Locate the cell with the specified text and output its [x, y] center coordinate. 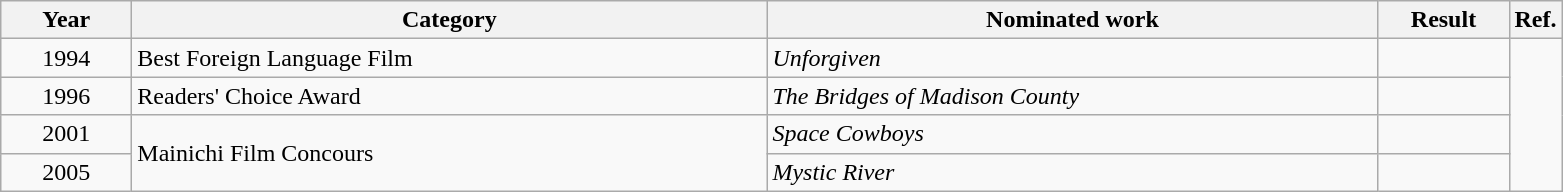
2005 [66, 172]
Year [66, 20]
The Bridges of Madison County [1072, 96]
Space Cowboys [1072, 134]
Unforgiven [1072, 58]
Readers' Choice Award [450, 96]
Mainichi Film Concours [450, 153]
Ref. [1536, 20]
Nominated work [1072, 20]
Best Foreign Language Film [450, 58]
1994 [66, 58]
2001 [66, 134]
Result [1444, 20]
1996 [66, 96]
Mystic River [1072, 172]
Category [450, 20]
